Return the [X, Y] coordinate for the center point of the cell that contains the specified text.  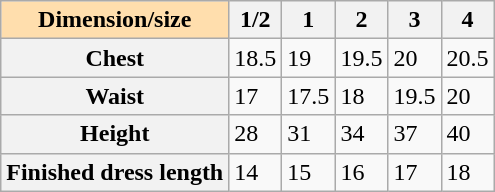
20.5 [468, 58]
2 [362, 20]
15 [308, 172]
28 [256, 134]
17.5 [308, 96]
34 [362, 134]
3 [414, 20]
40 [468, 134]
31 [308, 134]
4 [468, 20]
Dimension/size [115, 20]
18.5 [256, 58]
16 [362, 172]
1/2 [256, 20]
Chest [115, 58]
1 [308, 20]
Finished dress length [115, 172]
Waist [115, 96]
14 [256, 172]
37 [414, 134]
19 [308, 58]
Height [115, 134]
